Extract the [x, y] coordinate from the center of the cell holding the provided text.  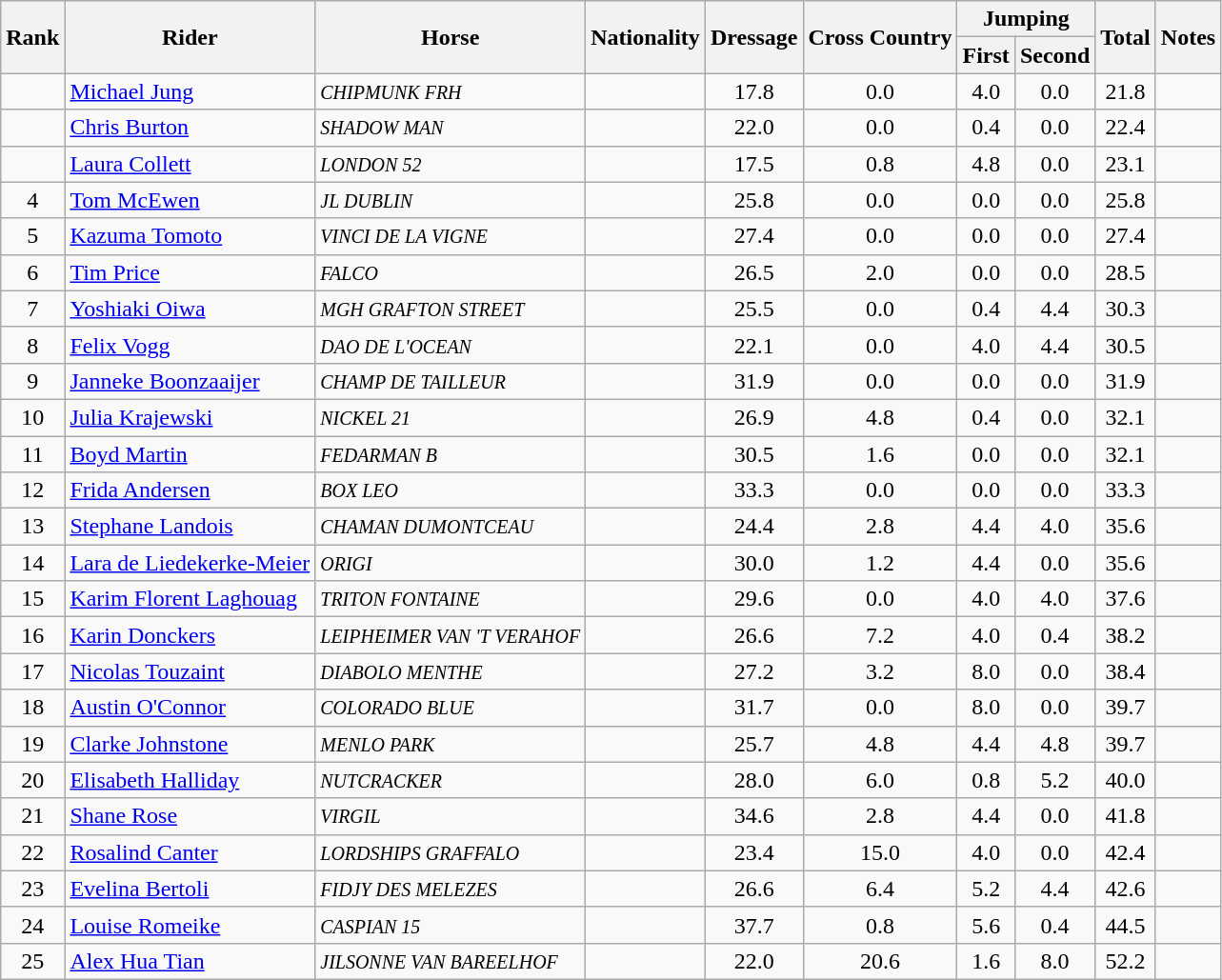
Notes [1188, 37]
25.7 [754, 744]
SHADOW MAN [451, 128]
Clarke Johnstone [190, 744]
Nationality [646, 37]
Stephane Landois [190, 527]
12 [32, 490]
Rosalind Canter [190, 852]
Julia Krajewski [190, 417]
15.0 [880, 852]
Second [1054, 55]
CHAMAN DUMONTCEAU [451, 527]
Elisabeth Halliday [190, 780]
17.8 [754, 91]
23.1 [1126, 164]
20 [32, 780]
Chris Burton [190, 128]
Lara de Liedekerke-Meier [190, 563]
18 [32, 708]
17.5 [754, 164]
Michael Jung [190, 91]
Karim Florent Laghouag [190, 599]
JILSONNE VAN BAREELHOF [451, 961]
20.6 [880, 961]
10 [32, 417]
Total [1126, 37]
Rider [190, 37]
BOX LEO [451, 490]
6.4 [880, 889]
Laura Collett [190, 164]
6 [32, 272]
CHAMP DE TAILLEUR [451, 381]
ORIGI [451, 563]
LONDON 52 [451, 164]
1.2 [880, 563]
52.2 [1126, 961]
2.0 [880, 272]
Rank [32, 37]
Evelina Bertoli [190, 889]
21.8 [1126, 91]
6.0 [880, 780]
NICKEL 21 [451, 417]
44.5 [1126, 925]
34.6 [754, 816]
TRITON FONTAINE [451, 599]
8 [32, 345]
5.6 [986, 925]
Louise Romeike [190, 925]
7.2 [880, 635]
Nicolas Touzaint [190, 671]
42.6 [1126, 889]
VIRGIL [451, 816]
41.8 [1126, 816]
14 [32, 563]
Jumping [1027, 19]
Tom McEwen [190, 200]
MGH GRAFTON STREET [451, 309]
DAO DE L'OCEAN [451, 345]
30.3 [1126, 309]
LORDSHIPS GRAFFALO [451, 852]
Yoshiaki Oiwa [190, 309]
LEIPHEIMER VAN 'T VERAHOF [451, 635]
FEDARMAN B [451, 454]
Karin Donckers [190, 635]
37.7 [754, 925]
Tim Price [190, 272]
CHIPMUNK FRH [451, 91]
23 [32, 889]
First [986, 55]
23.4 [754, 852]
CASPIAN 15 [451, 925]
15 [32, 599]
24.4 [754, 527]
Frida Andersen [190, 490]
JL DUBLIN [451, 200]
Janneke Boonzaaijer [190, 381]
Austin O'Connor [190, 708]
Boyd Martin [190, 454]
22 [32, 852]
27.2 [754, 671]
Felix Vogg [190, 345]
22.4 [1126, 128]
Kazuma Tomoto [190, 236]
21 [32, 816]
7 [32, 309]
22.1 [754, 345]
COLORADO BLUE [451, 708]
NUTCRACKER [451, 780]
MENLO PARK [451, 744]
3.2 [880, 671]
28.5 [1126, 272]
Shane Rose [190, 816]
5 [32, 236]
37.6 [1126, 599]
42.4 [1126, 852]
25.5 [754, 309]
38.2 [1126, 635]
24 [32, 925]
26.9 [754, 417]
13 [32, 527]
4 [32, 200]
Alex Hua Tian [190, 961]
11 [32, 454]
25 [32, 961]
FIDJY DES MELEZES [451, 889]
Dressage [754, 37]
38.4 [1126, 671]
Cross Country [880, 37]
29.6 [754, 599]
16 [32, 635]
26.5 [754, 272]
Horse [451, 37]
VINCI DE LA VIGNE [451, 236]
17 [32, 671]
9 [32, 381]
FALCO [451, 272]
DIABOLO MENTHE [451, 671]
40.0 [1126, 780]
19 [32, 744]
30.0 [754, 563]
28.0 [754, 780]
31.7 [754, 708]
